Capture the cell that displays the provided text and extract its [x, y] central coordinate. 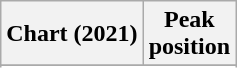
Peakposition [189, 34]
Chart (2021) [72, 34]
